Scan for the cell matching the given text and deliver its [x, y] coordinate at center. 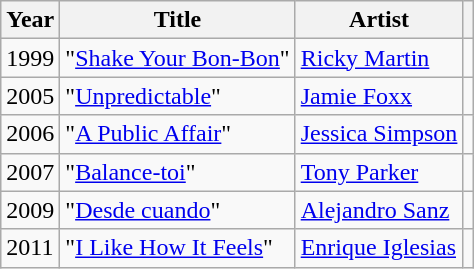
1999 [30, 58]
"I Like How It Feels" [178, 248]
Year [30, 20]
Alejandro Sanz [379, 210]
2011 [30, 248]
2006 [30, 134]
Jamie Foxx [379, 96]
Artist [379, 20]
"Unpredictable" [178, 96]
Title [178, 20]
"Balance-toi" [178, 172]
2009 [30, 210]
"Shake Your Bon-Bon" [178, 58]
2005 [30, 96]
"Desde cuando" [178, 210]
Tony Parker [379, 172]
Enrique Iglesias [379, 248]
Jessica Simpson [379, 134]
Ricky Martin [379, 58]
2007 [30, 172]
"A Public Affair" [178, 134]
